Detect which cell encompasses the target text, then output its [X, Y] center coordinate. 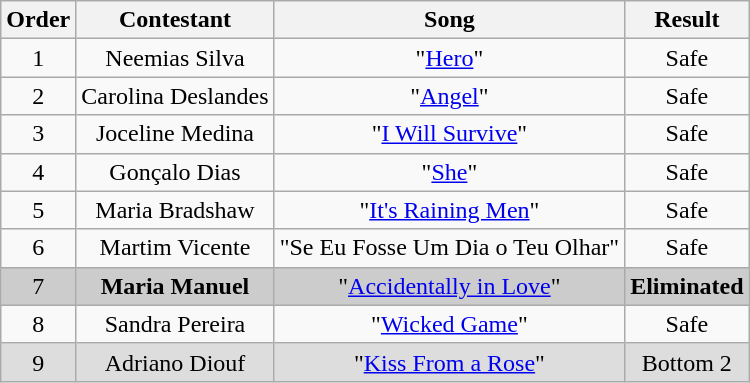
"It's Raining Men" [450, 210]
Order [38, 20]
"Angel" [450, 96]
5 [38, 210]
Maria Bradshaw [175, 210]
"She" [450, 172]
Eliminated [687, 286]
Song [450, 20]
Martim Vicente [175, 248]
Result [687, 20]
Bottom 2 [687, 362]
9 [38, 362]
"Kiss From a Rose" [450, 362]
Neemias Silva [175, 58]
Maria Manuel [175, 286]
"Accidentally in Love" [450, 286]
Gonçalo Dias [175, 172]
3 [38, 134]
6 [38, 248]
"Wicked Game" [450, 324]
Joceline Medina [175, 134]
"I Will Survive" [450, 134]
7 [38, 286]
4 [38, 172]
Carolina Deslandes [175, 96]
8 [38, 324]
"Hero" [450, 58]
2 [38, 96]
Sandra Pereira [175, 324]
Contestant [175, 20]
"Se Eu Fosse Um Dia o Teu Olhar" [450, 248]
1 [38, 58]
Adriano Diouf [175, 362]
